Search for the cell housing the specified text and yield its (X, Y) center coordinate. 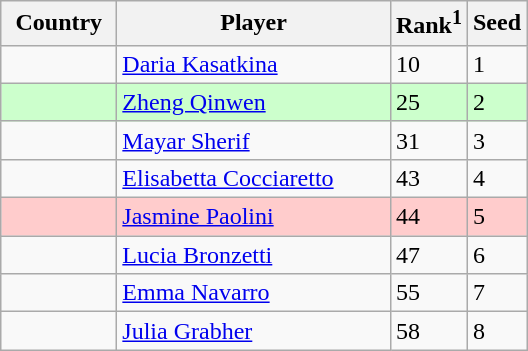
Lucia Bronzetti (254, 255)
3 (496, 140)
58 (428, 331)
Julia Grabher (254, 331)
10 (428, 64)
25 (428, 102)
44 (428, 217)
Country (59, 24)
Daria Kasatkina (254, 64)
Mayar Sherif (254, 140)
Rank1 (428, 24)
4 (496, 178)
1 (496, 64)
5 (496, 217)
6 (496, 255)
7 (496, 293)
Seed (496, 24)
Zheng Qinwen (254, 102)
Jasmine Paolini (254, 217)
2 (496, 102)
Elisabetta Cocciaretto (254, 178)
Emma Navarro (254, 293)
Player (254, 24)
47 (428, 255)
55 (428, 293)
8 (496, 331)
43 (428, 178)
31 (428, 140)
